Return the (X, Y) coordinate for the center point of the cell that contains the specified text.  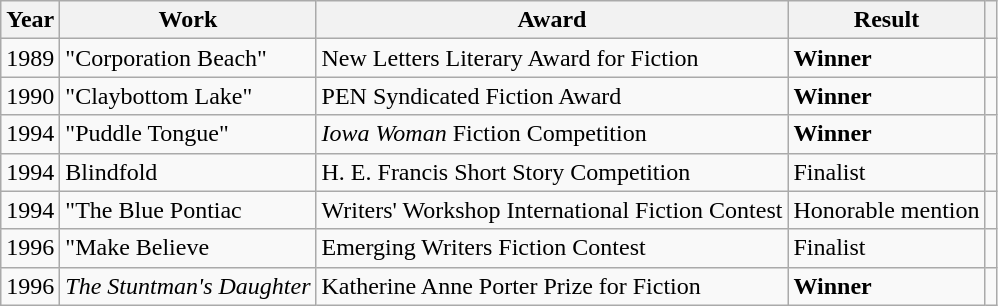
Honorable mention (886, 210)
"Puddle Tongue" (188, 134)
Work (188, 20)
Iowa Woman Fiction Competition (552, 134)
"Make Believe (188, 248)
H. E. Francis Short Story Competition (552, 172)
Year (30, 20)
New Letters Literary Award for Fiction (552, 58)
"Corporation Beach" (188, 58)
1990 (30, 96)
1989 (30, 58)
"Claybottom Lake" (188, 96)
Result (886, 20)
Katherine Anne Porter Prize for Fiction (552, 286)
Writers' Workshop International Fiction Contest (552, 210)
Award (552, 20)
Blindfold (188, 172)
PEN Syndicated Fiction Award (552, 96)
"The Blue Pontiac (188, 210)
Emerging Writers Fiction Contest (552, 248)
The Stuntman's Daughter (188, 286)
